Identify which cell holds the provided text, then report its [x, y] central coordinate. 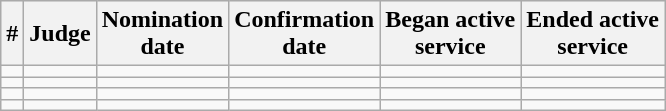
Nominationdate [162, 34]
Ended activeservice [593, 34]
Confirmationdate [304, 34]
Judge [60, 34]
# [12, 34]
Began activeservice [450, 34]
